Find where the given text appears and provide that cell's center as [x, y] coordinate. 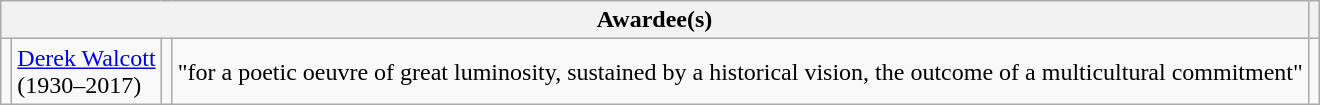
Derek Walcott(1930–2017) [86, 72]
"for a poetic oeuvre of great luminosity, sustained by a historical vision, the outcome of a multicultural commitment" [740, 72]
Awardee(s) [655, 20]
